Extract the (X, Y) coordinate from the center of the cell holding the provided text.  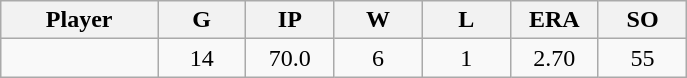
ERA (554, 20)
55 (642, 58)
2.70 (554, 58)
6 (378, 58)
IP (290, 20)
Player (80, 20)
1 (466, 58)
W (378, 20)
L (466, 20)
70.0 (290, 58)
G (202, 20)
14 (202, 58)
SO (642, 20)
